Return (X, Y) of the center of cell containing provided text 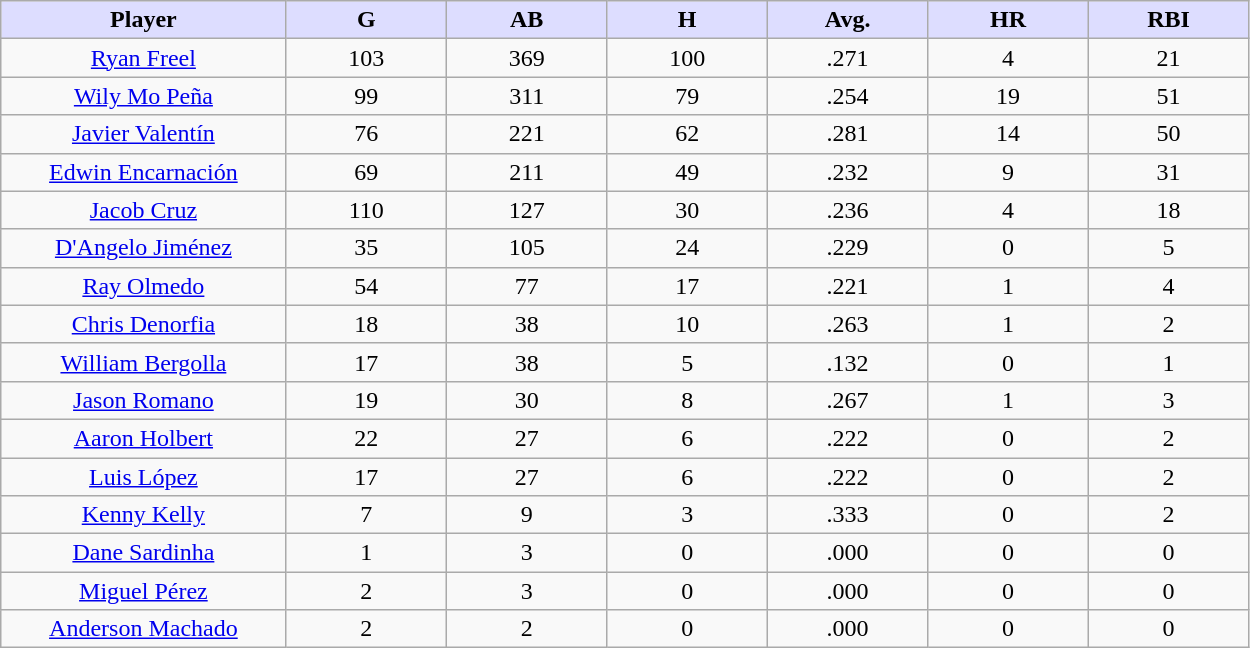
H (687, 20)
HR (1008, 20)
22 (366, 438)
110 (366, 210)
211 (526, 172)
Miguel Pérez (144, 591)
14 (1008, 134)
Anderson Machado (144, 629)
79 (687, 96)
William Bergolla (144, 362)
.271 (847, 58)
49 (687, 172)
105 (526, 248)
.267 (847, 400)
Jacob Cruz (144, 210)
Javier Valentín (144, 134)
369 (526, 58)
Dane Sardinha (144, 553)
221 (526, 134)
54 (366, 286)
Avg. (847, 20)
Player (144, 20)
127 (526, 210)
Ryan Freel (144, 58)
RBI (1168, 20)
24 (687, 248)
62 (687, 134)
Luis López (144, 477)
31 (1168, 172)
Kenny Kelly (144, 515)
51 (1168, 96)
.221 (847, 286)
.236 (847, 210)
Wily Mo Peña (144, 96)
21 (1168, 58)
.232 (847, 172)
Ray Olmedo (144, 286)
.263 (847, 324)
35 (366, 248)
10 (687, 324)
.333 (847, 515)
7 (366, 515)
Aaron Holbert (144, 438)
.254 (847, 96)
G (366, 20)
.281 (847, 134)
.132 (847, 362)
8 (687, 400)
100 (687, 58)
AB (526, 20)
77 (526, 286)
Chris Denorfia (144, 324)
69 (366, 172)
76 (366, 134)
103 (366, 58)
Jason Romano (144, 400)
Edwin Encarnación (144, 172)
311 (526, 96)
.229 (847, 248)
D'Angelo Jiménez (144, 248)
99 (366, 96)
50 (1168, 134)
